Identify which cell holds the provided text, then report its [X, Y] central coordinate. 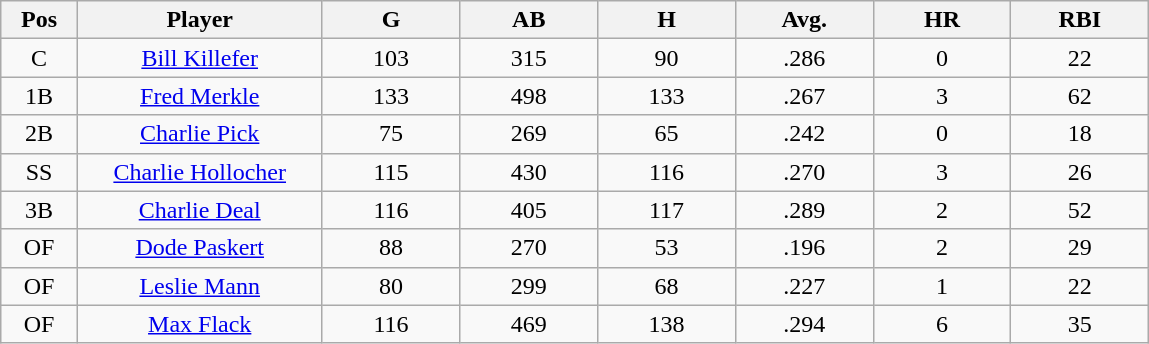
90 [667, 58]
270 [529, 248]
138 [667, 324]
Leslie Mann [200, 286]
Player [200, 20]
RBI [1080, 20]
Pos [40, 20]
52 [1080, 210]
.267 [804, 96]
Max Flack [200, 324]
.289 [804, 210]
299 [529, 286]
35 [1080, 324]
80 [391, 286]
18 [1080, 134]
65 [667, 134]
269 [529, 134]
430 [529, 172]
469 [529, 324]
Charlie Deal [200, 210]
Dode Paskert [200, 248]
.227 [804, 286]
405 [529, 210]
.242 [804, 134]
Charlie Pick [200, 134]
53 [667, 248]
HR [942, 20]
Charlie Hollocher [200, 172]
.270 [804, 172]
498 [529, 96]
62 [1080, 96]
Fred Merkle [200, 96]
1 [942, 286]
.286 [804, 58]
3B [40, 210]
1B [40, 96]
103 [391, 58]
29 [1080, 248]
26 [1080, 172]
H [667, 20]
Avg. [804, 20]
75 [391, 134]
117 [667, 210]
Bill Killefer [200, 58]
115 [391, 172]
315 [529, 58]
.294 [804, 324]
68 [667, 286]
G [391, 20]
88 [391, 248]
AB [529, 20]
C [40, 58]
SS [40, 172]
2B [40, 134]
.196 [804, 248]
6 [942, 324]
